From the cell containing the given text, extract its center point as [X, Y] coordinate. 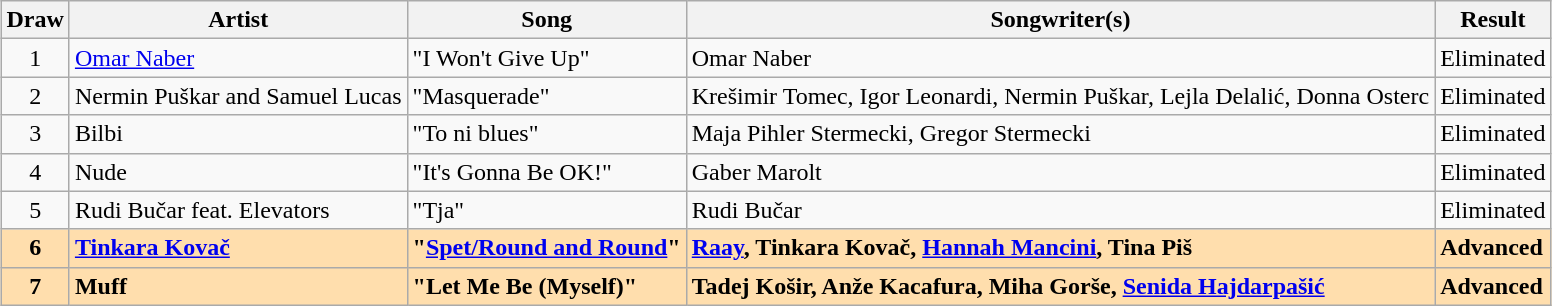
Draw [35, 20]
Result [1493, 20]
1 [35, 58]
Gaber Marolt [1060, 172]
Tinkara Kovač [238, 248]
Raay, Tinkara Kovač, Hannah Mancini, Tina Piš [1060, 248]
Song [546, 20]
2 [35, 96]
"Tja" [546, 210]
Songwriter(s) [1060, 20]
"Masquerade" [546, 96]
7 [35, 286]
4 [35, 172]
Muff [238, 286]
Maja Pihler Stermecki, Gregor Stermecki [1060, 134]
"Spet/Round and Round" [546, 248]
"Let Me Be (Myself)" [546, 286]
Nermin Puškar and Samuel Lucas [238, 96]
6 [35, 248]
"It's Gonna Be OK!" [546, 172]
Rudi Bučar feat. Elevators [238, 210]
Krešimir Tomec, Igor Leonardi, Nermin Puškar, Lejla Delalić, Donna Osterc [1060, 96]
"To ni blues" [546, 134]
5 [35, 210]
Bilbi [238, 134]
Nude [238, 172]
Artist [238, 20]
Rudi Bučar [1060, 210]
Tadej Košir, Anže Kacafura, Miha Gorše, Senida Hajdarpašić [1060, 286]
3 [35, 134]
"I Won't Give Up" [546, 58]
